From the cell containing the given text, extract its center point as [x, y] coordinate. 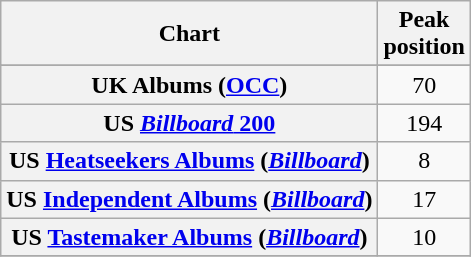
10 [424, 237]
US Heatseekers Albums (Billboard) [190, 161]
US Independent Albums (Billboard) [190, 199]
US Tastemaker Albums (Billboard) [190, 237]
17 [424, 199]
Peakposition [424, 34]
8 [424, 161]
Chart [190, 34]
US Billboard 200 [190, 123]
70 [424, 85]
194 [424, 123]
UK Albums (OCC) [190, 85]
